Search for the cell housing the specified text and yield its [x, y] center coordinate. 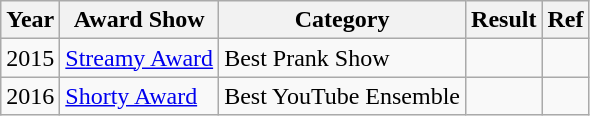
2015 [30, 58]
Streamy Award [140, 58]
Year [30, 20]
Best Prank Show [342, 58]
Shorty Award [140, 96]
Result [504, 20]
Ref [566, 20]
Best YouTube Ensemble [342, 96]
Award Show [140, 20]
2016 [30, 96]
Category [342, 20]
